Output the (X, Y) coordinate of the center of the cell containing the given text.  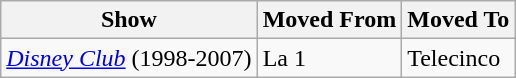
La 1 (330, 58)
Show (129, 20)
Moved From (330, 20)
Telecinco (458, 58)
Disney Club (1998-2007) (129, 58)
Moved To (458, 20)
